Capture the cell that displays the provided text and extract its [X, Y] central coordinate. 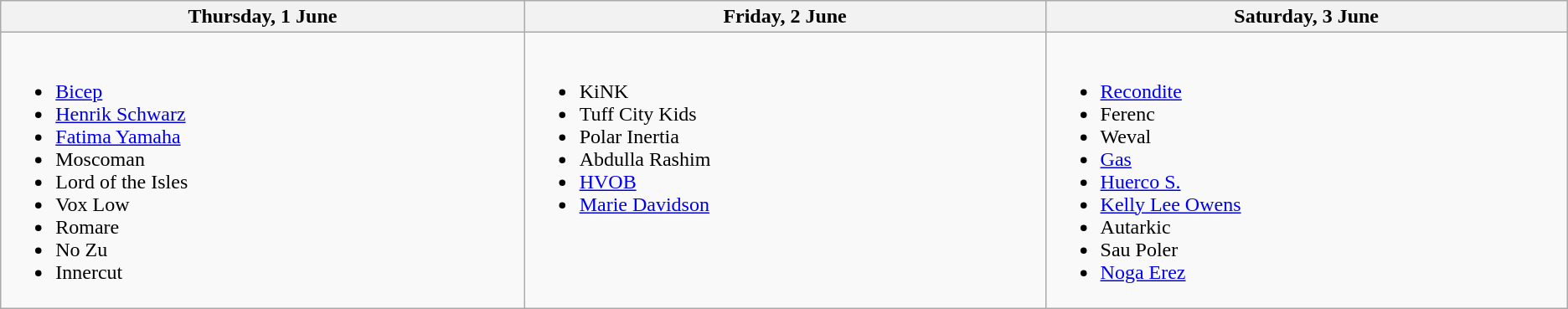
Saturday, 3 June [1307, 17]
Thursday, 1 June [263, 17]
BicepHenrik SchwarzFatima YamahaMoscomanLord of the IslesVox LowRomareNo ZuInnercut [263, 171]
ReconditeFerencWevalGasHuerco S.Kelly Lee OwensAutarkicSau PolerNoga Erez [1307, 171]
KiNKTuff City KidsPolar InertiaAbdulla RashimHVOBMarie Davidson [785, 171]
Friday, 2 June [785, 17]
